Find where the given text appears and provide that cell's center as (x, y) coordinate. 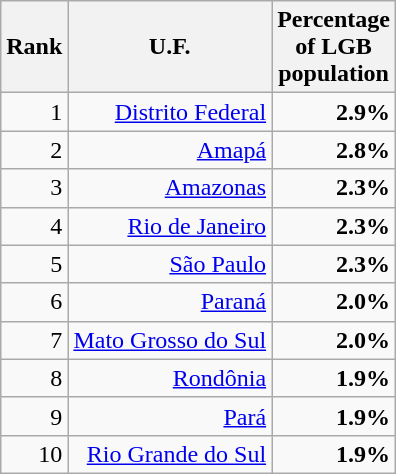
Rio de Janeiro (170, 226)
8 (34, 378)
Percentageof LGBpopulation (334, 47)
6 (34, 302)
U.F. (170, 47)
Rio Grande do Sul (170, 454)
Rank (34, 47)
2.9% (334, 112)
Distrito Federal (170, 112)
Amapá (170, 150)
2.8% (334, 150)
2 (34, 150)
Amazonas (170, 188)
7 (34, 340)
9 (34, 416)
Mato Grosso do Sul (170, 340)
Paraná (170, 302)
São Paulo (170, 264)
1 (34, 112)
Pará (170, 416)
3 (34, 188)
4 (34, 226)
5 (34, 264)
10 (34, 454)
Rondônia (170, 378)
